Output the (X, Y) coordinate of the center of the cell containing the given text.  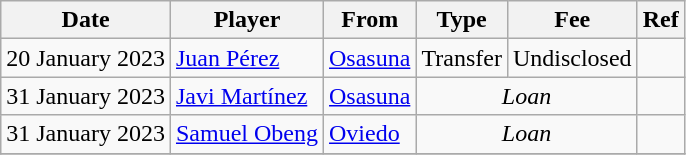
Type (462, 20)
From (370, 20)
Juan Pérez (246, 58)
Player (246, 20)
Fee (572, 20)
Date (86, 20)
Javi Martínez (246, 96)
20 January 2023 (86, 58)
Ref (660, 20)
Oviedo (370, 134)
Transfer (462, 58)
Undisclosed (572, 58)
Samuel Obeng (246, 134)
